Provide the (X, Y) coordinate of the cell's center where the given text is located.  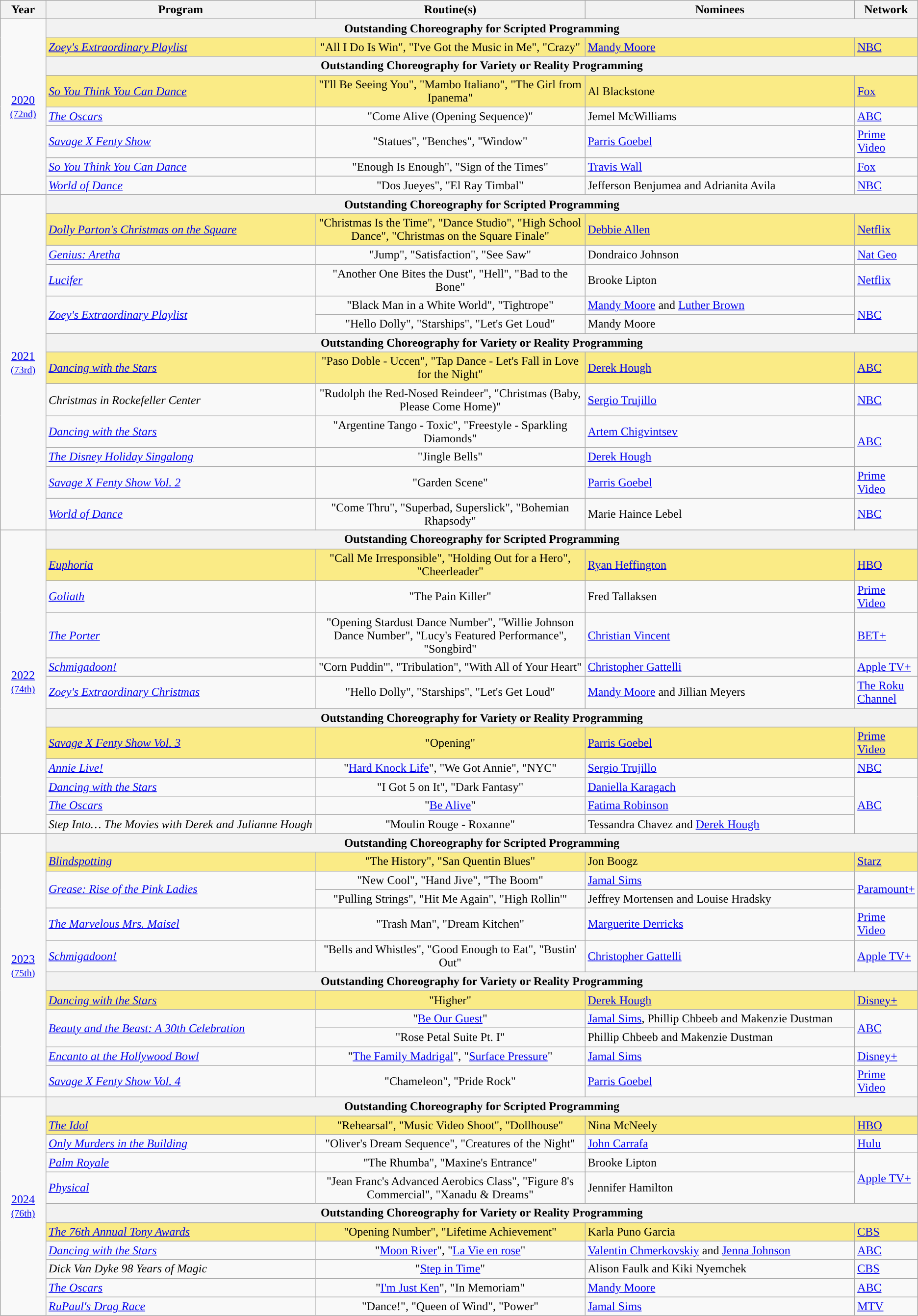
Only Murders in the Building (180, 1144)
"Hard Knock Life", "We Got Annie", "NYC" (450, 768)
2021(73rd) (24, 362)
"Garden Scene" (450, 482)
"Dos Jueyes", "El Ray Timbal" (450, 185)
RuPaul's Drag Race (180, 1306)
Alison Faulk and Kiki Nyemchek (720, 1269)
"Statues", "Benches", "Window" (450, 141)
Zoey's Extraordinary Christmas (180, 692)
BET+ (887, 635)
Routine(s) (450, 10)
The Disney Holiday Singalong (180, 457)
Debbie Allen (720, 229)
"The Rhumba", "Maxine's Entrance" (450, 1163)
Phillip Chbeeb and Makenzie Dustman (720, 1037)
Marguerite Derricks (720, 924)
Savage X Fenty Show Vol. 3 (180, 743)
"Pulling Strings", "Hit Me Again", "High Rollin'" (450, 899)
Christmas in Rockefeller Center (180, 400)
Ryan Heffington (720, 565)
Valentin Chmerkovskiy and Jenna Johnson (720, 1250)
2024(76th) (24, 1207)
"Christmas Is the Time", "Dance Studio", "High School Dance", "Christmas on the Square Finale" (450, 229)
The Idol (180, 1125)
Program (180, 10)
Blindspotting (180, 861)
"Be Alive" (450, 806)
"Opening Stardust Dance Number", "Willie Johnson Dance Number", "Lucy's Featured Performance", "Songbird" (450, 635)
Lucifer (180, 279)
"Argentine Tango - Toxic", "Freestyle - Sparkling Diamonds" (450, 431)
"Chameleon", "Pride Rock" (450, 1082)
"I'm Just Ken", "In Memoriam" (450, 1288)
MTV (887, 1306)
"All I Do Is Win", "I've Got the Music in Me", "Crazy" (450, 47)
"Come Alive (Opening Sequence)" (450, 116)
Marie Haince Lebel (720, 514)
Palm Royale (180, 1163)
Annie Live! (180, 768)
"New Cool", "Hand Jive", "The Boom" (450, 880)
2022(74th) (24, 682)
"Opening" (450, 743)
"Be Our Guest" (450, 1018)
Encanto at the Hollywood Bowl (180, 1056)
Tessandra Chavez and Derek Hough (720, 824)
Karla Puno Garcia (720, 1232)
Daniella Karagach (720, 787)
Jefferson Benjumea and Adrianita Avila (720, 185)
Jon Boogz (720, 861)
Paramount+ (887, 889)
"Another One Bites the Dust", "Hell", "Bad to the Bone" (450, 279)
Dondraico Johnson (720, 254)
The Marvelous Mrs. Maisel (180, 924)
"Bells and Whistles", "Good Enough to Eat", "Bustin' Out" (450, 956)
"The Pain Killer" (450, 596)
Christian Vincent (720, 635)
"Jingle Bells" (450, 457)
"The History", "San Quentin Blues" (450, 861)
"Rudolph the Red-Nosed Reindeer", "Christmas (Baby, Please Come Home)" (450, 400)
Goliath (180, 596)
"Jump", "Satisfaction", "See Saw" (450, 254)
Artem Chigvintsev (720, 431)
"Call Me Irresponsible", "Holding Out for a Hero", "Cheerleader" (450, 565)
Year (24, 10)
Grease: Rise of the Pink Ladies (180, 889)
"I'll Be Seeing You", "Mambo Italiano", "The Girl from Ipanema" (450, 91)
Al Blackstone (720, 91)
John Carrafa (720, 1144)
"Enough Is Enough", "Sign of the Times" (450, 167)
"Trash Man", "Dream Kitchen" (450, 924)
"Opening Number", "Lifetime Achievement" (450, 1232)
"Corn Puddin'", "Tribulation", "With All of Your Heart" (450, 667)
"Moulin Rouge - Roxanne" (450, 824)
Mandy Moore and Jillian Meyers (720, 692)
Starz (887, 861)
"The Family Madrigal", "Surface Pressure" (450, 1056)
Jemel McWilliams (720, 116)
"Rehearsal", "Music Video Shoot", "Dollhouse" (450, 1125)
The Porter (180, 635)
"Moon River", "La Vie en rose" (450, 1250)
Dick Van Dyke 98 Years of Magic (180, 1269)
Savage X Fenty Show Vol. 4 (180, 1082)
"Rose Petal Suite Pt. I" (450, 1037)
Jamal Sims, Phillip Chbeeb and Makenzie Dustman (720, 1018)
Jeffrey Mortensen and Louise Hradsky (720, 899)
2023(75th) (24, 965)
Step Into… The Movies with Derek and Julianne Hough (180, 824)
Physical (180, 1188)
Jennifer Hamilton (720, 1188)
2020(72nd) (24, 107)
Savage X Fenty Show (180, 141)
"Jean Franc's Advanced Aerobics Class", "Figure 8's Commercial", "Xanadu & Dreams" (450, 1188)
Nat Geo (887, 254)
"Dance!", "Queen of Wind", "Power" (450, 1306)
Fred Tallaksen (720, 596)
Nominees (720, 10)
The 76th Annual Tony Awards (180, 1232)
Beauty and the Beast: A 30th Celebration (180, 1028)
Mandy Moore and Luther Brown (720, 305)
"Oliver's Dream Sequence", "Creatures of the Night" (450, 1144)
"Come Thru", "Superbad, Superslick", "Bohemian Rhapsody" (450, 514)
"Paso Doble - Uccen", "Tap Dance - Let's Fall in Love for the Night" (450, 368)
Dolly Parton's Christmas on the Square (180, 229)
Savage X Fenty Show Vol. 2 (180, 482)
"Step in Time" (450, 1269)
"I Got 5 on It", "Dark Fantasy" (450, 787)
Genius: Aretha (180, 254)
Euphoria (180, 565)
Network (887, 10)
"Higher" (450, 1000)
Fatima Robinson (720, 806)
Nina McNeely (720, 1125)
The Roku Channel (887, 692)
"Black Man in a White World", "Tightrope" (450, 305)
Hulu (887, 1144)
Travis Wall (720, 167)
